Identify which cell holds the provided text, then report its (X, Y) central coordinate. 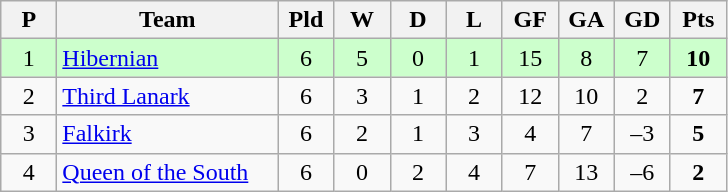
L (474, 20)
Team (168, 20)
12 (530, 96)
Pts (698, 20)
D (418, 20)
W (362, 20)
Pld (306, 20)
GD (642, 20)
Queen of the South (168, 172)
Third Lanark (168, 96)
Falkirk (168, 134)
–6 (642, 172)
P (29, 20)
Hibernian (168, 58)
GA (586, 20)
8 (586, 58)
15 (530, 58)
–3 (642, 134)
13 (586, 172)
GF (530, 20)
